Return [X, Y] of the center of cell containing provided text 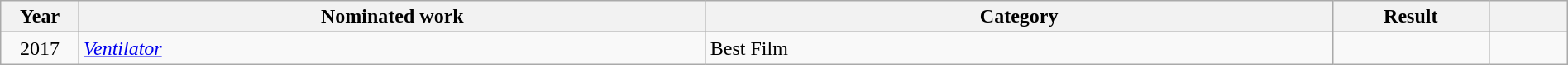
Year [40, 17]
Result [1411, 17]
Category [1019, 17]
Ventilator [392, 48]
2017 [40, 48]
Best Film [1019, 48]
Nominated work [392, 17]
